Provide the [X, Y] coordinate of the cell's center where the given text is located.  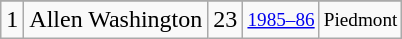
23 [226, 20]
1985–86 [281, 20]
1 [12, 20]
Allen Washington [116, 20]
Piedmont [360, 20]
